Capture the cell that displays the provided text and extract its (X, Y) central coordinate. 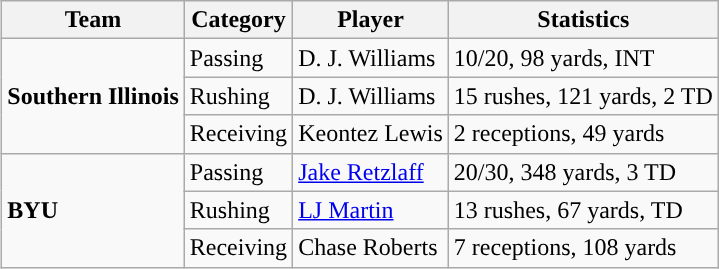
Team (93, 20)
13 rushes, 67 yards, TD (583, 210)
Category (238, 20)
20/30, 348 yards, 3 TD (583, 172)
10/20, 98 yards, INT (583, 58)
Statistics (583, 20)
7 receptions, 108 yards (583, 248)
Keontez Lewis (371, 134)
Chase Roberts (371, 248)
LJ Martin (371, 210)
Southern Illinois (93, 96)
2 receptions, 49 yards (583, 134)
Player (371, 20)
BYU (93, 210)
Jake Retzlaff (371, 172)
15 rushes, 121 yards, 2 TD (583, 96)
